Output the (x, y) coordinate of the center of the cell containing the given text.  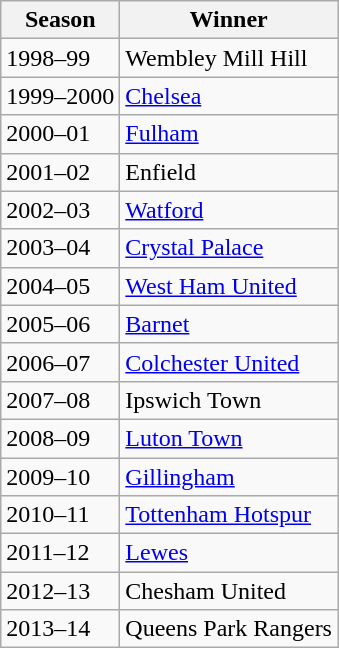
Enfield (229, 172)
2002–03 (60, 210)
2011–12 (60, 553)
Crystal Palace (229, 248)
Chelsea (229, 96)
Fulham (229, 134)
Colchester United (229, 362)
2010–11 (60, 515)
2003–04 (60, 248)
1998–99 (60, 58)
Winner (229, 20)
Tottenham Hotspur (229, 515)
2004–05 (60, 286)
2005–06 (60, 324)
2008–09 (60, 438)
2009–10 (60, 477)
2006–07 (60, 362)
Ipswich Town (229, 400)
1999–2000 (60, 96)
Wembley Mill Hill (229, 58)
Lewes (229, 553)
2000–01 (60, 134)
2012–13 (60, 591)
2001–02 (60, 172)
Gillingham (229, 477)
Barnet (229, 324)
Season (60, 20)
Queens Park Rangers (229, 629)
2013–14 (60, 629)
Chesham United (229, 591)
West Ham United (229, 286)
Watford (229, 210)
Luton Town (229, 438)
2007–08 (60, 400)
